Output the [x, y] coordinate of the center of the cell containing the given text.  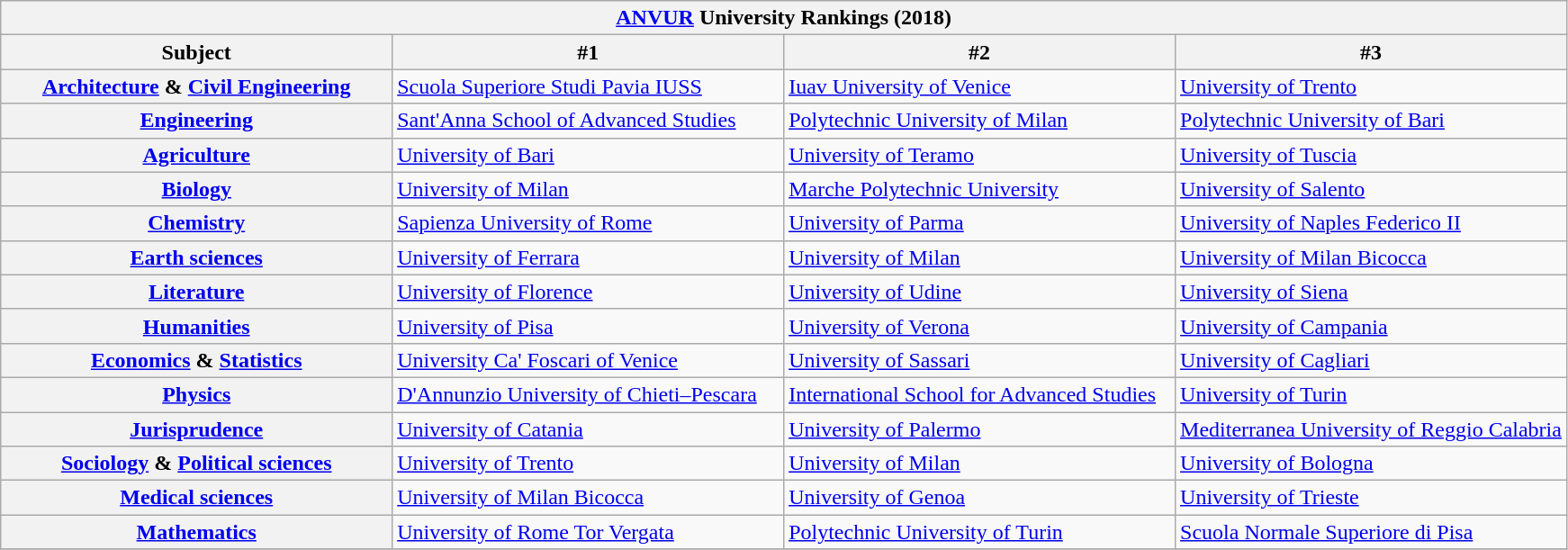
University of Udine [979, 292]
University of Naples Federico II [1372, 223]
Earth sciences [196, 257]
University of Trieste [1372, 498]
University of Verona [979, 326]
University of Genoa [979, 498]
Medical sciences [196, 498]
University of Siena [1372, 292]
University of Bari [589, 155]
Chemistry [196, 223]
Polytechnic University of Turin [979, 532]
Jurisprudence [196, 429]
University of Rome Tor Vergata [589, 532]
University of Tuscia [1372, 155]
University of Bologna [1372, 464]
University of Salento [1372, 189]
#2 [979, 52]
University of Florence [589, 292]
University of Sassari [979, 360]
Engineering [196, 121]
University of Turin [1372, 394]
ANVUR University Rankings (2018) [784, 18]
Mediterranea University of Reggio Calabria [1372, 429]
Sapienza University of Rome [589, 223]
Iuav University of Venice [979, 86]
Sant'Anna School of Advanced Studies [589, 121]
Agriculture [196, 155]
University of Palermo [979, 429]
Scuola Superiore Studi Pavia IUSS [589, 86]
University of Catania [589, 429]
University of Ferrara [589, 257]
Architecture & Civil Engineering [196, 86]
D'Annunzio University of Chieti–Pescara [589, 394]
University of Parma [979, 223]
Marche Polytechnic University [979, 189]
Scuola Normale Superiore di Pisa [1372, 532]
Polytechnic University of Bari [1372, 121]
Humanities [196, 326]
Economics & Statistics [196, 360]
Physics [196, 394]
Polytechnic University of Milan [979, 121]
Literature [196, 292]
University of Cagliari [1372, 360]
Mathematics [196, 532]
Biology [196, 189]
University of Campania [1372, 326]
University of Pisa [589, 326]
Sociology & Political sciences [196, 464]
University Ca' Foscari of Venice [589, 360]
#3 [1372, 52]
International School for Advanced Studies [979, 394]
#1 [589, 52]
Subject [196, 52]
University of Teramo [979, 155]
